Find where the given text appears and provide that cell's center as (x, y) coordinate. 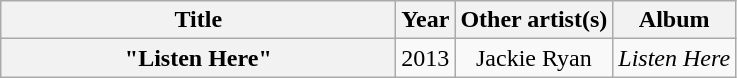
Album (674, 20)
Listen Here (674, 58)
Jackie Ryan (534, 58)
Year (426, 20)
2013 (426, 58)
"Listen Here" (198, 58)
Title (198, 20)
Other artist(s) (534, 20)
